Provide the (x, y) coordinate of the cell's center where the given text is located.  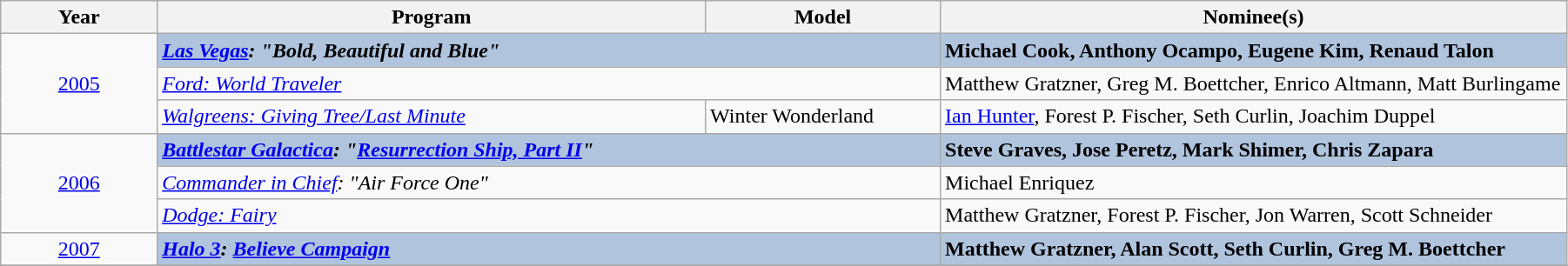
Program (432, 17)
Matthew Gratzner, Forest P. Fischer, Jon Warren, Scott Schneider (1254, 216)
Matthew Gratzner, Greg M. Boettcher, Enrico Altmann, Matt Burlingame (1254, 83)
Halo 3: Believe Campaign (549, 249)
Winter Wonderland (823, 116)
2006 (79, 183)
Year (79, 17)
Steve Graves, Jose Peretz, Mark Shimer, Chris Zapara (1254, 150)
Matthew Gratzner, Alan Scott, Seth Curlin, Greg M. Boettcher (1254, 249)
2005 (79, 83)
Walgreens: Giving Tree/Last Minute (432, 116)
Ford: World Traveler (549, 83)
Model (823, 17)
Commander in Chief: "Air Force One" (549, 183)
Dodge: Fairy (549, 216)
Nominee(s) (1254, 17)
Michael Cook, Anthony Ocampo, Eugene Kim, Renaud Talon (1254, 50)
Las Vegas: "Bold, Beautiful and Blue" (549, 50)
2007 (79, 249)
Battlestar Galactica: "Resurrection Ship, Part II" (549, 150)
Michael Enriquez (1254, 183)
Ian Hunter, Forest P. Fischer, Seth Curlin, Joachim Duppel (1254, 116)
